Return the (x, y) coordinate for the center point of the cell that contains the specified text.  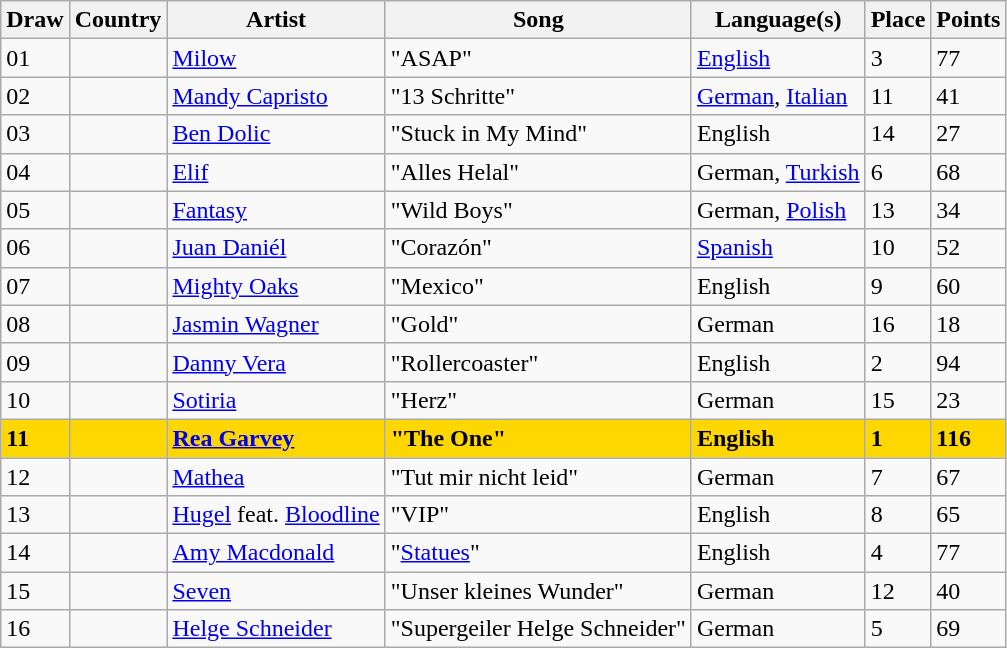
27 (968, 134)
7 (898, 477)
04 (35, 172)
"Stuck in My Mind" (538, 134)
116 (968, 438)
German, Turkish (778, 172)
Language(s) (778, 20)
2 (898, 362)
07 (35, 286)
Amy Macdonald (276, 553)
"Mexico" (538, 286)
01 (35, 58)
Place (898, 20)
09 (35, 362)
02 (35, 96)
Mandy Capristo (276, 96)
Fantasy (276, 210)
"Alles Helal" (538, 172)
Elif (276, 172)
52 (968, 248)
Helge Schneider (276, 629)
18 (968, 324)
Mathea (276, 477)
"13 Schritte" (538, 96)
"Corazón" (538, 248)
67 (968, 477)
Hugel feat. Bloodline (276, 515)
Sotiria (276, 400)
60 (968, 286)
34 (968, 210)
3 (898, 58)
Juan Daniél (276, 248)
Rea Garvey (276, 438)
Points (968, 20)
"Unser kleines Wunder" (538, 591)
"Statues" (538, 553)
Danny Vera (276, 362)
23 (968, 400)
"ASAP" (538, 58)
Ben Dolic (276, 134)
65 (968, 515)
Country (118, 20)
41 (968, 96)
"Wild Boys" (538, 210)
Milow (276, 58)
Mighty Oaks (276, 286)
"VIP" (538, 515)
94 (968, 362)
6 (898, 172)
08 (35, 324)
"Tut mir nicht leid" (538, 477)
03 (35, 134)
Seven (276, 591)
Artist (276, 20)
68 (968, 172)
"Herz" (538, 400)
8 (898, 515)
Song (538, 20)
9 (898, 286)
06 (35, 248)
"Supergeiler Helge Schneider" (538, 629)
40 (968, 591)
Draw (35, 20)
05 (35, 210)
Spanish (778, 248)
4 (898, 553)
1 (898, 438)
5 (898, 629)
Jasmin Wagner (276, 324)
German, Italian (778, 96)
"The One" (538, 438)
"Gold" (538, 324)
69 (968, 629)
"Rollercoaster" (538, 362)
German, Polish (778, 210)
